Find where the given text appears and provide that cell's center as (x, y) coordinate. 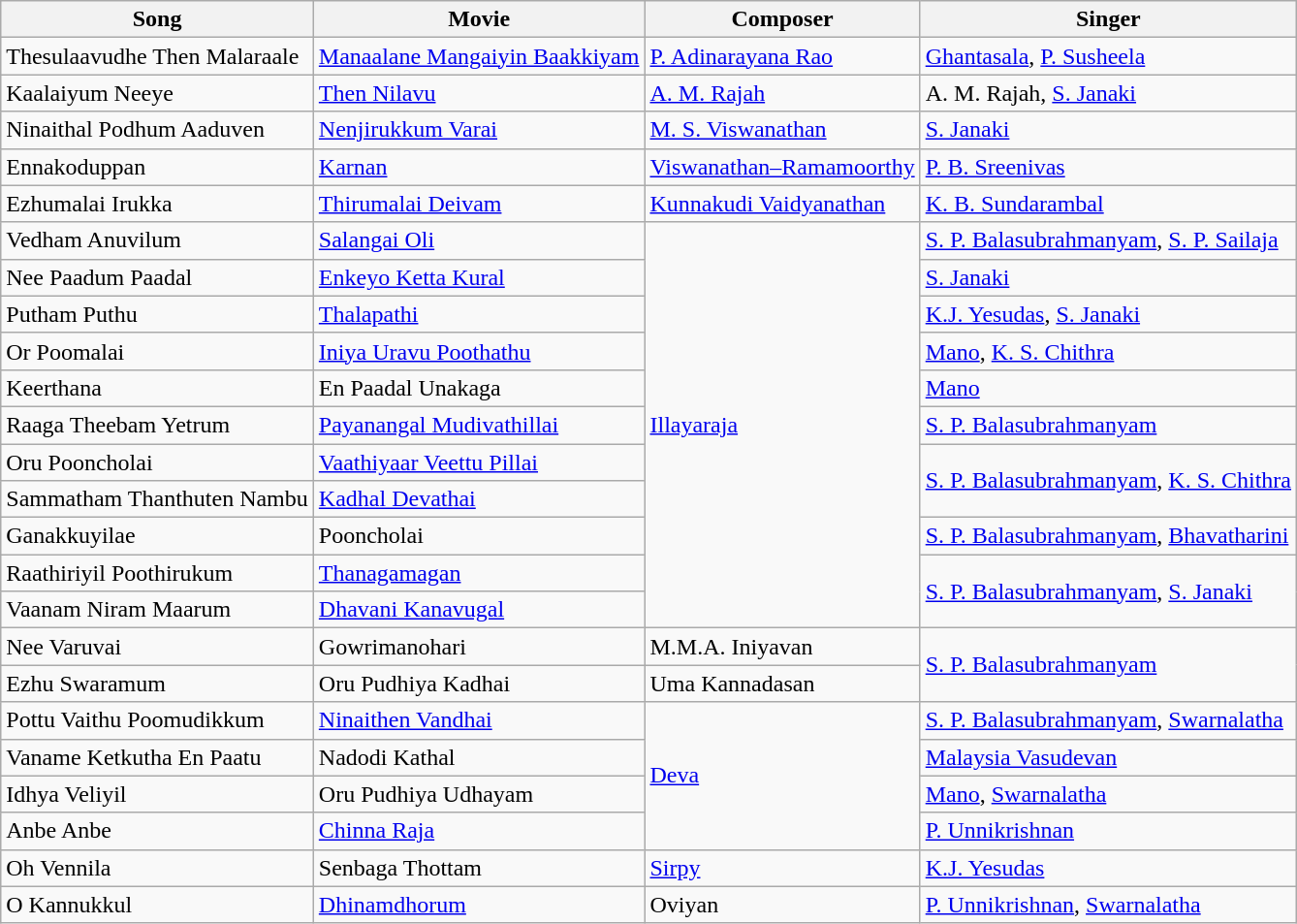
Vedham Anuvilum (157, 240)
Then Nilavu (479, 93)
Movie (479, 19)
Sirpy (782, 868)
Mano, Swarnalatha (1108, 794)
Payanangal Mudivathillai (479, 425)
S. P. Balasubrahmanyam, S. Janaki (1108, 591)
Illayaraja (782, 425)
Ezhumalai Irukka (157, 204)
P. Unnikrishnan (1108, 831)
Vaname Ketkutha En Paatu (157, 757)
Pottu Vaithu Poomudikkum (157, 720)
Nadodi Kathal (479, 757)
Oru Pooncholai (157, 462)
M.M.A. Iniyavan (782, 647)
Oviyan (782, 905)
Idhya Veliyil (157, 794)
Nee Varuvai (157, 647)
Ninaithal Podhum Aaduven (157, 130)
Karnan (479, 167)
Singer (1108, 19)
Kunnakudi Vaidyanathan (782, 204)
Oru Pudhiya Udhayam (479, 794)
Iniya Uravu Poothathu (479, 351)
Sammatham Thanthuten Nambu (157, 499)
En Paadal Unakaga (479, 388)
K.J. Yesudas (1108, 868)
Ennakoduppan (157, 167)
Malaysia Vasudevan (1108, 757)
Dhinamdhorum (479, 905)
S. P. Balasubrahmanyam, Swarnalatha (1108, 720)
Ezhu Swaramum (157, 684)
S. P. Balasubrahmanyam, S. P. Sailaja (1108, 240)
Keerthana (157, 388)
A. M. Rajah (782, 93)
S. P. Balasubrahmanyam, Bhavatharini (1108, 536)
S. P. Balasubrahmanyam, K. S. Chithra (1108, 481)
Thesulaavudhe Then Malaraale (157, 56)
M. S. Viswanathan (782, 130)
Vaathiyaar Veettu Pillai (479, 462)
Pooncholai (479, 536)
Oh Vennila (157, 868)
Nenjirukkum Varai (479, 130)
P. Unnikrishnan, Swarnalatha (1108, 905)
Senbaga Thottam (479, 868)
P. B. Sreenivas (1108, 167)
Thanagamagan (479, 573)
Anbe Anbe (157, 831)
Putham Puthu (157, 314)
Raaga Theebam Yetrum (157, 425)
Or Poomalai (157, 351)
Mano (1108, 388)
O Kannukkul (157, 905)
Chinna Raja (479, 831)
Viswanathan–Ramamoorthy (782, 167)
Nee Paadum Paadal (157, 277)
Ghantasala, P. Susheela (1108, 56)
K. B. Sundarambal (1108, 204)
Composer (782, 19)
Oru Pudhiya Kadhai (479, 684)
A. M. Rajah, S. Janaki (1108, 93)
Mano, K. S. Chithra (1108, 351)
Uma Kannadasan (782, 684)
Deva (782, 776)
Ganakkuyilae (157, 536)
Gowrimanohari (479, 647)
Kaalaiyum Neeye (157, 93)
Thirumalai Deivam (479, 204)
Ninaithen Vandhai (479, 720)
Kadhal Devathai (479, 499)
Song (157, 19)
Dhavani Kanavugal (479, 610)
Vaanam Niram Maarum (157, 610)
Thalapathi (479, 314)
P. Adinarayana Rao (782, 56)
Enkeyo Ketta Kural (479, 277)
Manaalane Mangaiyin Baakkiyam (479, 56)
Raathiriyil Poothirukum (157, 573)
Salangai Oli (479, 240)
K.J. Yesudas, S. Janaki (1108, 314)
